Determine the (x, y) coordinate at the center of the cell enclosing the given text.  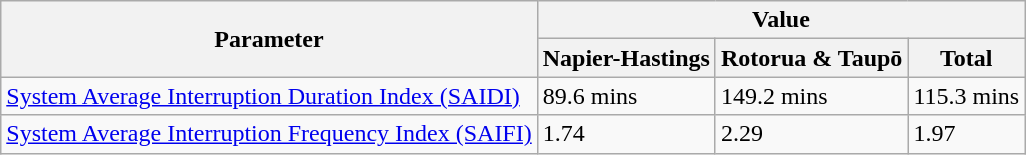
System Average Interruption Duration Index (SAIDI) (269, 96)
115.3 mins (966, 96)
System Average Interruption Frequency Index (SAIFI) (269, 134)
1.97 (966, 134)
149.2 mins (811, 96)
Rotorua & Taupō (811, 58)
1.74 (626, 134)
Parameter (269, 39)
89.6 mins (626, 96)
2.29 (811, 134)
Value (780, 20)
Total (966, 58)
Napier-Hastings (626, 58)
